Extract the [x, y] coordinate from the center of the cell holding the provided text.  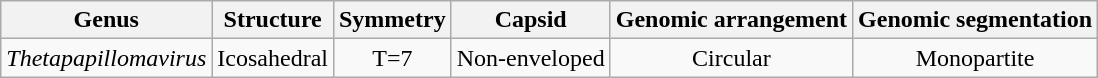
Genomic arrangement [731, 20]
Thetapapillomavirus [106, 58]
Circular [731, 58]
Non-enveloped [530, 58]
Capsid [530, 20]
T=7 [392, 58]
Monopartite [976, 58]
Icosahedral [273, 58]
Genomic segmentation [976, 20]
Structure [273, 20]
Genus [106, 20]
Symmetry [392, 20]
